Output the (x, y) coordinate of the center of the cell containing the given text.  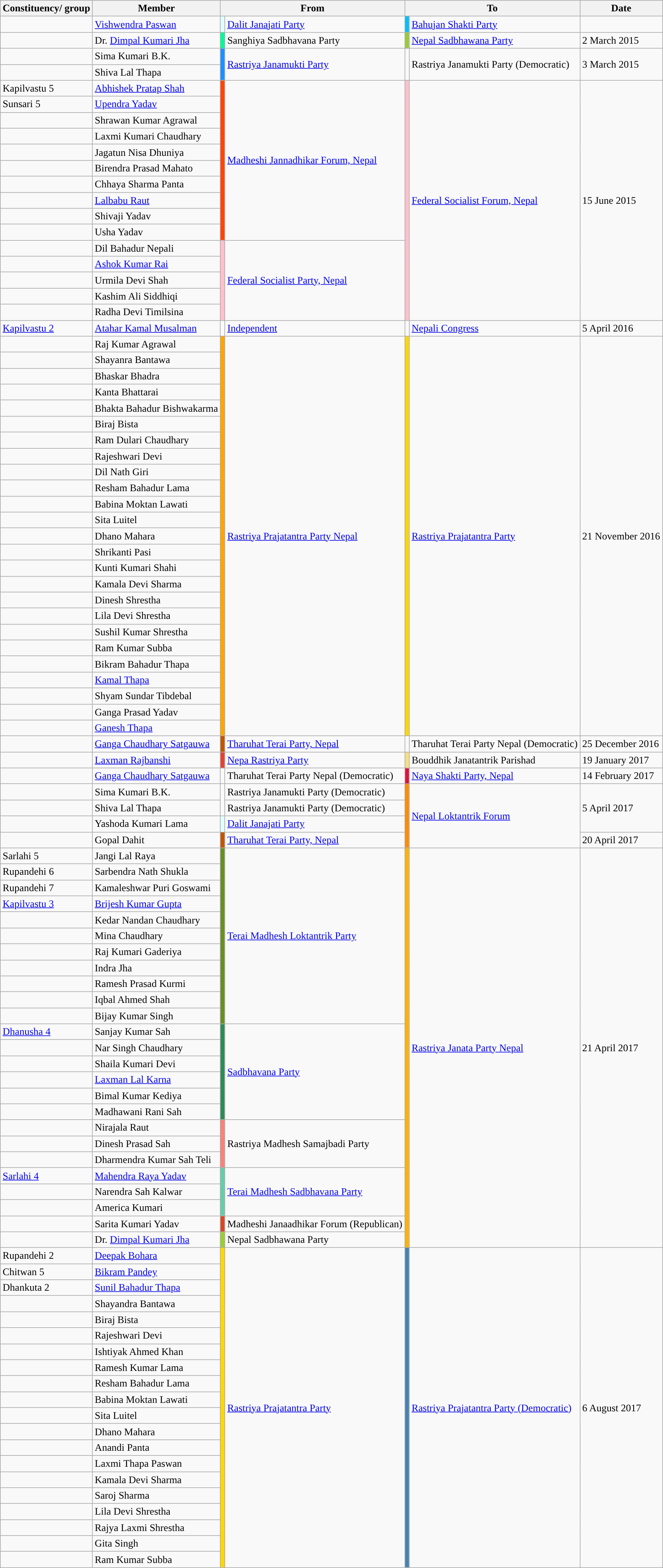
Atahar Kamal Musalman (156, 328)
Sunsari 5 (46, 104)
Dhankuta 2 (46, 1288)
Upendra Yadav (156, 104)
Nirajala Raut (156, 1128)
Laxman Rajbanshi (156, 760)
Urmila Devi Shah (156, 280)
America Kumari (156, 1208)
Bhaskar Bhadra (156, 376)
Sarbendra Nath Shukla (156, 872)
5 April 2017 (621, 808)
Narendra Sah Kalwar (156, 1192)
Brijesh Kumar Gupta (156, 904)
Ramesh Prasad Kurmi (156, 984)
Terai Madhesh Sadbhavana Party (315, 1192)
Bimal Kumar Kediya (156, 1096)
Shyam Sundar Tibdebal (156, 696)
Rupandehi 7 (46, 888)
Sushil Kumar Shrestha (156, 632)
Bahujan Shakti Party (495, 24)
21 April 2017 (621, 1048)
Independent (315, 328)
From (313, 8)
Sanjay Kumar Sah (156, 1032)
Sunil Bahadur Thapa (156, 1288)
Dinesh Prasad Sah (156, 1144)
Laxmi Kumari Chaudhary (156, 136)
Shaila Kumari Devi (156, 1064)
3 March 2015 (621, 64)
Kashim Ali Siddhiqi (156, 296)
Nar Singh Chaudhary (156, 1048)
Dil Bahadur Nepali (156, 248)
Ganesh Thapa (156, 728)
Laxman Lal Karna (156, 1080)
Ishtiyak Ahmed Khan (156, 1352)
Saroj Sharma (156, 1496)
Member (156, 8)
Kanta Bhattarai (156, 392)
Constituency/ group (46, 8)
Rupandehi 6 (46, 872)
Sadbhavana Party (315, 1072)
Kunti Kumari Shahi (156, 568)
Laxmi Thapa Paswan (156, 1463)
Yashoda Kumari Lama (156, 824)
Terai Madhesh Loktantrik Party (315, 936)
Nepali Congress (495, 328)
Ganga Prasad Yadav (156, 712)
Lalbabu Raut (156, 200)
Jangi Lal Raya (156, 856)
Ramesh Kumar Lama (156, 1368)
Mahendra Raya Yadav (156, 1176)
Ashok Kumar Rai (156, 264)
Nepa Rastriya Party (315, 760)
Sarlahi 5 (46, 856)
Radha Devi Timilsina (156, 312)
Dharmendra Kumar Sah Teli (156, 1160)
25 December 2016 (621, 744)
Dhanusha 4 (46, 1032)
Kapilvastu 5 (46, 88)
Nepal Loktantrik Forum (495, 816)
Sanghiya Sadbhavana Party (315, 40)
5 April 2016 (621, 328)
Birendra Prasad Mahato (156, 168)
Rastriya Madhesh Samajbadi Party (315, 1144)
19 January 2017 (621, 760)
Bikram Bahadur Thapa (156, 664)
To (492, 8)
Sarita Kumari Yadav (156, 1224)
Rajya Laxmi Shrestha (156, 1528)
Abhishek Pratap Shah (156, 88)
Raj Kumari Gaderiya (156, 952)
Bikram Pandey (156, 1272)
Chhaya Sharma Panta (156, 184)
Chitwan 5 (46, 1272)
Bijay Kumar Singh (156, 1016)
Anandi Panta (156, 1447)
Kamal Thapa (156, 680)
Raj Kumar Agrawal (156, 344)
2 March 2015 (621, 40)
Indra Jha (156, 968)
Jagatun Nisa Dhuniya (156, 152)
Federal Socialist Forum, Nepal (495, 200)
Rastriya Prajatantra Party (Democratic) (495, 1408)
Dil Nath Giri (156, 472)
14 February 2017 (621, 776)
Shrikanti Pasi (156, 552)
Shrawan Kumar Agrawal (156, 120)
Rastriya Janata Party Nepal (495, 1048)
Madheshi Jannadhikar Forum, Nepal (315, 160)
Vishwendra Paswan (156, 24)
Date (621, 8)
Usha Yadav (156, 232)
Shivaji Yadav (156, 216)
Shayandra Bantawa (156, 1304)
Ram Dulari Chaudhary (156, 440)
Rastriya Janamukti Party (315, 64)
Mina Chaudhary (156, 936)
Madheshi Janaadhikar Forum (Republican) (315, 1224)
Kapilvastu 3 (46, 904)
21 November 2016 (621, 536)
Kapilvastu 2 (46, 328)
6 August 2017 (621, 1408)
Kamaleshwar Puri Goswami (156, 888)
Kedar Nandan Chaudhary (156, 920)
20 April 2017 (621, 840)
Rupandehi 2 (46, 1256)
Iqbal Ahmed Shah (156, 1000)
Madhawani Rani Sah (156, 1112)
Gopal Dahit (156, 840)
Federal Socialist Party, Nepal (315, 280)
Dinesh Shrestha (156, 600)
Deepak Bohara (156, 1256)
Gita Singh (156, 1544)
Sarlahi 4 (46, 1176)
Bhakta Bahadur Bishwakarma (156, 408)
Shayanra Bantawa (156, 360)
15 June 2015 (621, 200)
Rastriya Prajatantra Party Nepal (315, 536)
Bouddhik Janatantrik Parishad (495, 760)
Naya Shakti Party, Nepal (495, 776)
